Output the (x, y) coordinate of the center of the cell containing the given text.  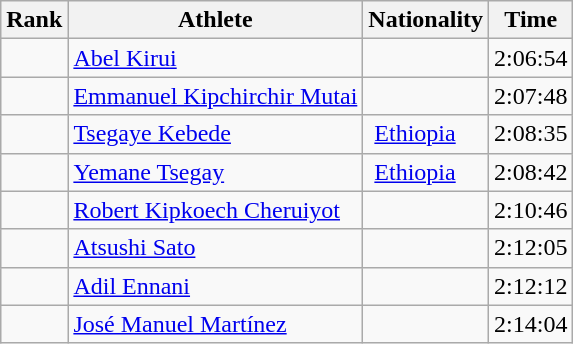
Adil Ennani (216, 286)
Time (531, 20)
Tsegaye Kebede (216, 134)
2:10:46 (531, 210)
Nationality (426, 20)
2:12:05 (531, 248)
2:14:04 (531, 324)
2:12:12 (531, 286)
Robert Kipkoech Cheruiyot (216, 210)
Rank (34, 20)
Athlete (216, 20)
Emmanuel Kipchirchir Mutai (216, 96)
2:07:48 (531, 96)
2:08:35 (531, 134)
Atsushi Sato (216, 248)
Yemane Tsegay (216, 172)
Abel Kirui (216, 58)
2:06:54 (531, 58)
2:08:42 (531, 172)
José Manuel Martínez (216, 324)
